Capture the cell that displays the provided text and extract its (x, y) central coordinate. 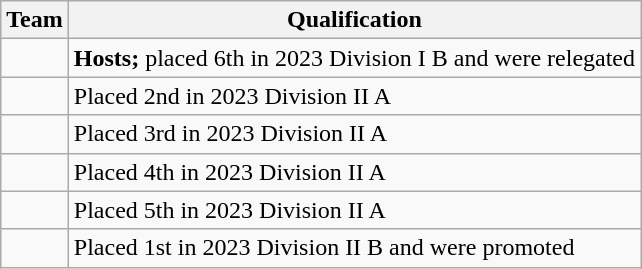
Placed 3rd in 2023 Division II A (354, 134)
Placed 2nd in 2023 Division II A (354, 96)
Qualification (354, 20)
Team (35, 20)
Hosts; placed 6th in 2023 Division I B and were relegated (354, 58)
Placed 4th in 2023 Division II A (354, 172)
Placed 5th in 2023 Division II A (354, 210)
Placed 1st in 2023 Division II B and were promoted (354, 248)
